Extract the (X, Y) coordinate from the center of the cell holding the provided text.  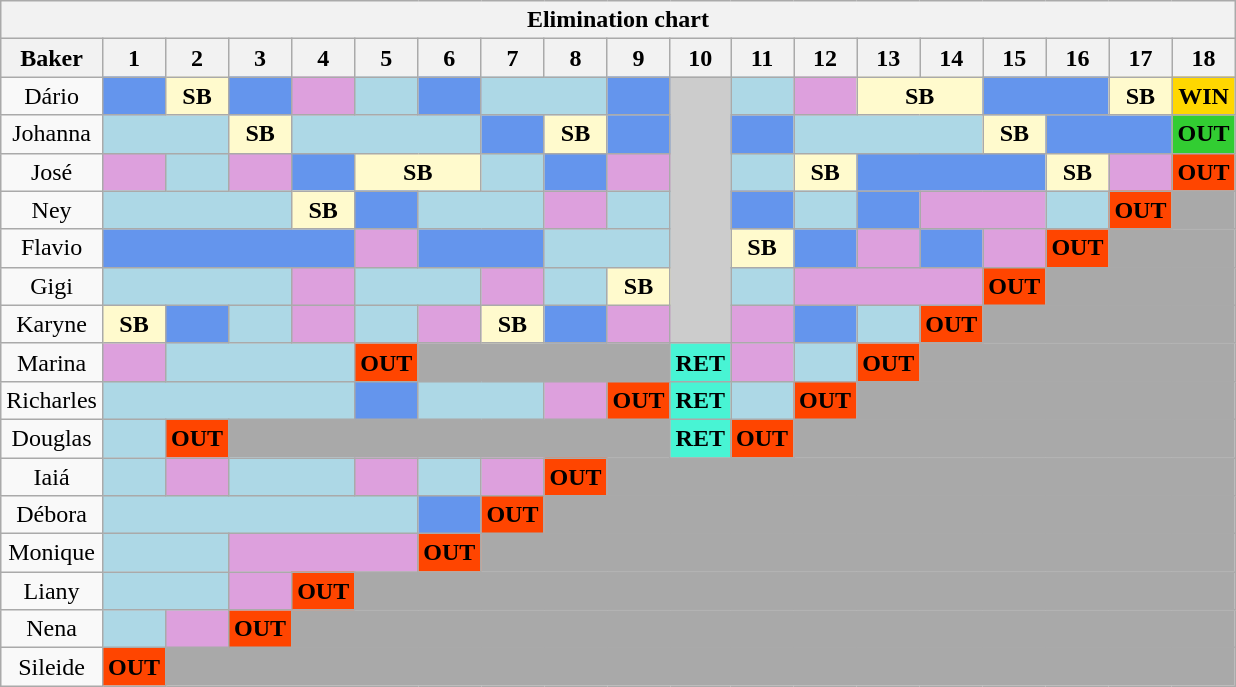
Iaiá (52, 477)
Sileide (52, 667)
Flavio (52, 248)
2 (198, 58)
Baker (52, 58)
13 (888, 58)
12 (826, 58)
Elimination chart (618, 20)
6 (450, 58)
14 (952, 58)
10 (700, 58)
18 (1204, 58)
5 (386, 58)
9 (638, 58)
Marina (52, 362)
1 (134, 58)
Ney (52, 210)
17 (1140, 58)
Johanna (52, 134)
11 (762, 58)
Débora (52, 515)
15 (1014, 58)
WIN (1204, 96)
Richarles (52, 400)
Monique (52, 553)
Nena (52, 629)
Liany (52, 591)
4 (324, 58)
José (52, 172)
16 (1078, 58)
3 (260, 58)
Douglas (52, 438)
8 (576, 58)
Gigi (52, 286)
Dário (52, 96)
7 (512, 58)
Karyne (52, 324)
